Provide the [X, Y] coordinate of the cell's center where the given text is located.  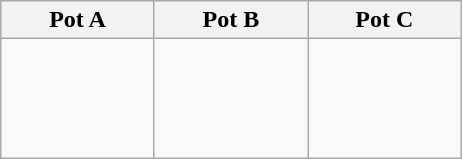
Pot B [230, 20]
Pot A [78, 20]
Pot C [384, 20]
